For the text-containing cell, return its midpoint in (X, Y) coordinate format. 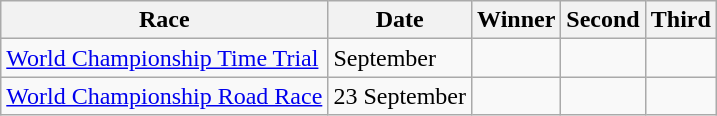
World Championship Time Trial (164, 58)
23 September (400, 96)
September (400, 58)
Winner (516, 20)
Second (603, 20)
World Championship Road Race (164, 96)
Date (400, 20)
Race (164, 20)
Third (680, 20)
